From the cell containing the given text, extract its center point as [X, Y] coordinate. 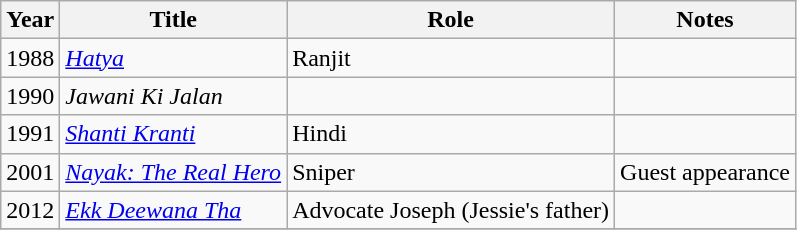
2012 [30, 210]
Ranjit [451, 58]
Shanti Kranti [174, 134]
2001 [30, 172]
Notes [706, 20]
Advocate Joseph (Jessie's father) [451, 210]
Hatya [174, 58]
1990 [30, 96]
1991 [30, 134]
Ekk Deewana Tha [174, 210]
1988 [30, 58]
Hindi [451, 134]
Role [451, 20]
Guest appearance [706, 172]
Title [174, 20]
Sniper [451, 172]
Jawani Ki Jalan [174, 96]
Nayak: The Real Hero [174, 172]
Year [30, 20]
